Extract the [X, Y] coordinate from the center of the cell holding the provided text.  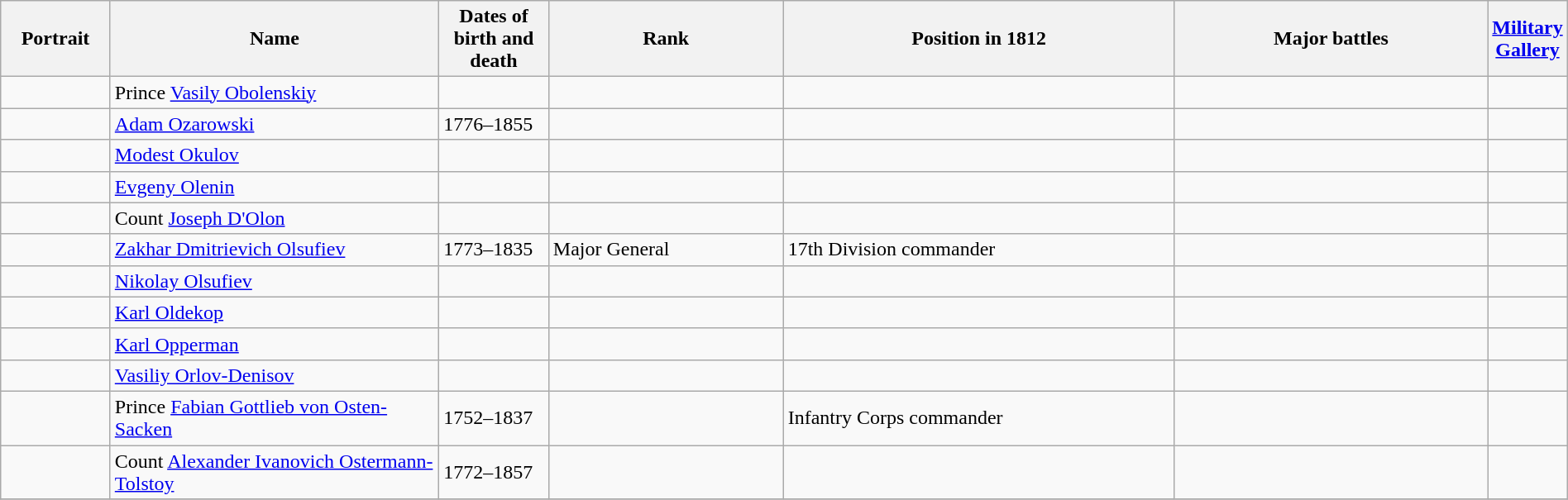
17th Division commander [979, 250]
Vasiliy Orlov-Denisov [275, 375]
Portrait [56, 39]
1772–1857 [495, 471]
Prince Vasily Obolenskiy [275, 93]
Military Gallery [1527, 39]
Name [275, 39]
Position in 1812 [979, 39]
Zakhar Dmitrievich Olsufiev [275, 250]
Dates of birth and death [495, 39]
Evgeny Olenin [275, 187]
Adam Ozarowski [275, 124]
Nikolay Olsufiev [275, 281]
1773–1835 [495, 250]
Major General [666, 250]
Rank [666, 39]
Count Alexander Ivanovich Ostermann-Tolstoy [275, 471]
Karl Opperman [275, 344]
Prince Fabian Gottlieb von Osten-Sacken [275, 418]
Count Joseph D'Olon [275, 218]
1776–1855 [495, 124]
Infantry Corps commander [979, 418]
Karl Oldekop [275, 312]
Major battles [1331, 39]
Modest Okulov [275, 155]
1752–1837 [495, 418]
